For the text-containing cell, return its midpoint in [X, Y] coordinate format. 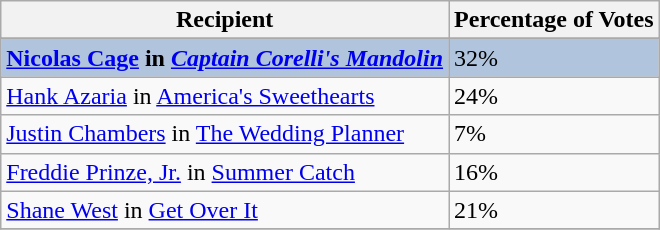
24% [554, 96]
Shane West in Get Over It [225, 210]
7% [554, 134]
Nicolas Cage in Captain Corelli's Mandolin [225, 58]
16% [554, 172]
21% [554, 210]
Percentage of Votes [554, 20]
Recipient [225, 20]
32% [554, 58]
Freddie Prinze, Jr. in Summer Catch [225, 172]
Hank Azaria in America's Sweethearts [225, 96]
Justin Chambers in The Wedding Planner [225, 134]
